Identify which cell holds the provided text, then report its (x, y) central coordinate. 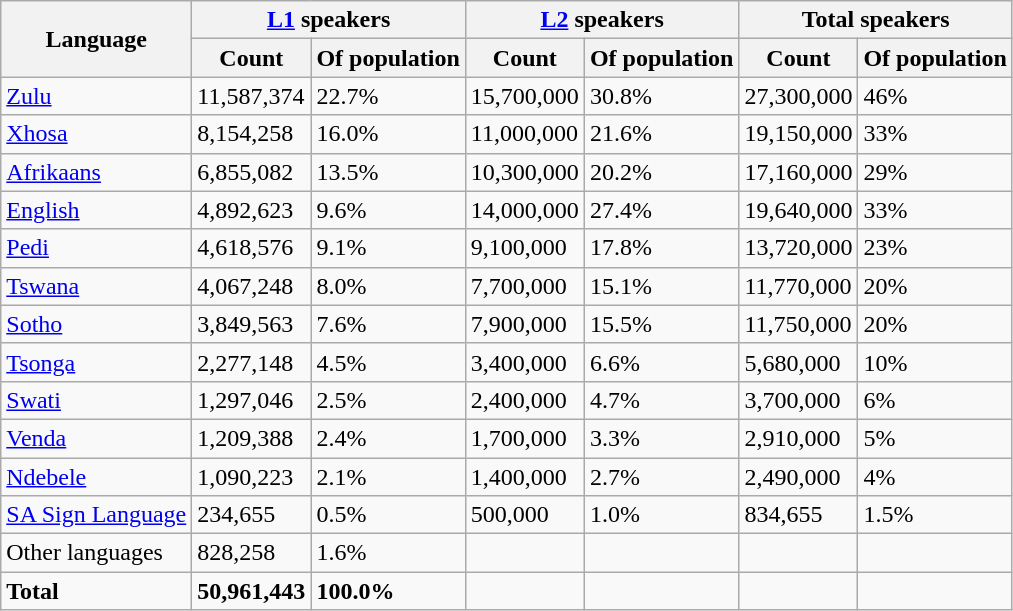
8.0% (388, 286)
2,910,000 (798, 438)
834,655 (798, 515)
4% (935, 477)
Total (96, 591)
Total speakers (876, 20)
15.1% (661, 286)
4,067,248 (252, 286)
6,855,082 (252, 172)
10% (935, 362)
2.7% (661, 477)
828,258 (252, 553)
6.6% (661, 362)
17.8% (661, 248)
234,655 (252, 515)
2.1% (388, 477)
English (96, 210)
21.6% (661, 134)
7,700,000 (524, 286)
SA Sign Language (96, 515)
4.5% (388, 362)
20.2% (661, 172)
0.5% (388, 515)
3,849,563 (252, 324)
1.5% (935, 515)
9.1% (388, 248)
2,490,000 (798, 477)
Afrikaans (96, 172)
19,150,000 (798, 134)
27,300,000 (798, 96)
Pedi (96, 248)
11,770,000 (798, 286)
Sotho (96, 324)
Swati (96, 400)
Tswana (96, 286)
13,720,000 (798, 248)
30.8% (661, 96)
8,154,258 (252, 134)
2.5% (388, 400)
100.0% (388, 591)
L2 speakers (602, 20)
29% (935, 172)
14,000,000 (524, 210)
15,700,000 (524, 96)
16.0% (388, 134)
Xhosa (96, 134)
22.7% (388, 96)
7,900,000 (524, 324)
Other languages (96, 553)
1,297,046 (252, 400)
Venda (96, 438)
2,400,000 (524, 400)
6% (935, 400)
15.5% (661, 324)
3,700,000 (798, 400)
50,961,443 (252, 591)
27.4% (661, 210)
L1 speakers (329, 20)
1,209,388 (252, 438)
Tsonga (96, 362)
1,700,000 (524, 438)
1,400,000 (524, 477)
1.6% (388, 553)
4.7% (661, 400)
2,277,148 (252, 362)
46% (935, 96)
17,160,000 (798, 172)
500,000 (524, 515)
Ndebele (96, 477)
Zulu (96, 96)
19,640,000 (798, 210)
2.4% (388, 438)
7.6% (388, 324)
11,587,374 (252, 96)
11,000,000 (524, 134)
1,090,223 (252, 477)
10,300,000 (524, 172)
9,100,000 (524, 248)
13.5% (388, 172)
9.6% (388, 210)
Language (96, 39)
3,400,000 (524, 362)
5% (935, 438)
4,618,576 (252, 248)
1.0% (661, 515)
23% (935, 248)
11,750,000 (798, 324)
3.3% (661, 438)
5,680,000 (798, 362)
4,892,623 (252, 210)
